Provide the (x, y) coordinate of the cell's center where the given text is located.  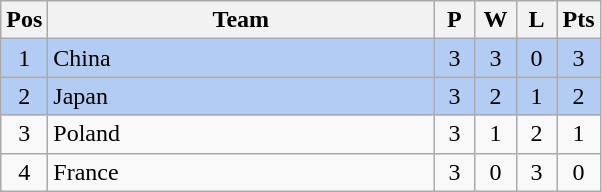
China (241, 58)
P (454, 20)
Pts (578, 20)
L (536, 20)
Team (241, 20)
Poland (241, 134)
Pos (24, 20)
France (241, 172)
4 (24, 172)
W (496, 20)
Japan (241, 96)
